Extract the [X, Y] coordinate from the center of the cell holding the provided text.  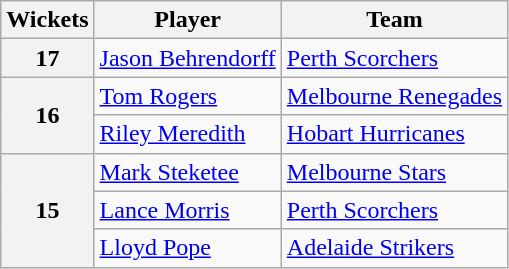
Mark Steketee [188, 172]
16 [48, 115]
Melbourne Stars [394, 172]
Hobart Hurricanes [394, 134]
Lloyd Pope [188, 248]
Melbourne Renegades [394, 96]
Lance Morris [188, 210]
Tom Rogers [188, 96]
17 [48, 58]
15 [48, 210]
Team [394, 20]
Riley Meredith [188, 134]
Jason Behrendorff [188, 58]
Wickets [48, 20]
Player [188, 20]
Adelaide Strikers [394, 248]
